Locate the cell with the specified text and output its [X, Y] center coordinate. 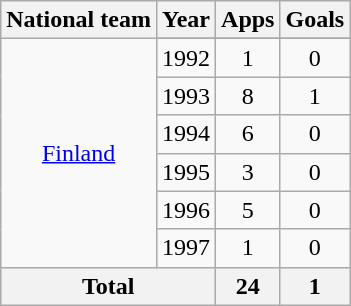
1997 [186, 248]
1993 [186, 96]
1994 [186, 134]
1996 [186, 210]
Goals [315, 20]
1995 [186, 172]
8 [248, 96]
National team [79, 20]
Total [108, 286]
Apps [248, 20]
Year [186, 20]
Finland [79, 153]
5 [248, 210]
6 [248, 134]
3 [248, 172]
24 [248, 286]
1992 [186, 58]
